Find where the given text appears and provide that cell's center as [x, y] coordinate. 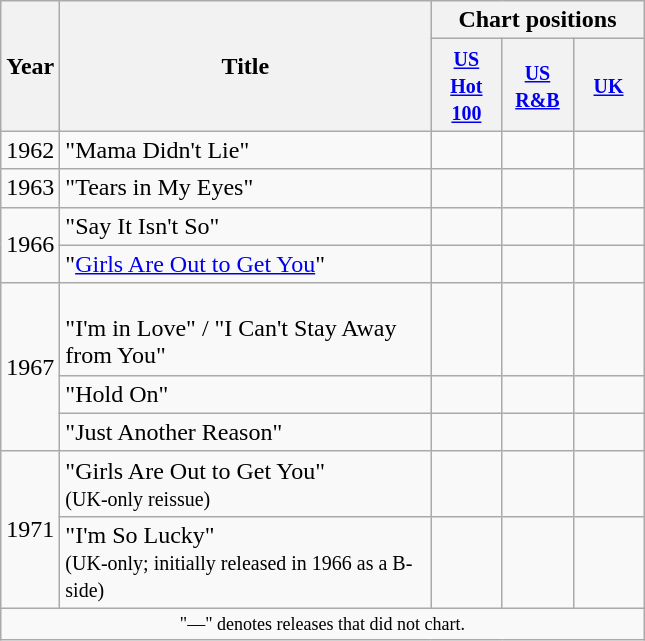
1963 [30, 188]
1967 [30, 367]
"Girls Are Out to Get You" (UK-only reissue) [246, 484]
"Tears in My Eyes" [246, 188]
"Just Another Reason" [246, 432]
US R&B [538, 85]
Year [30, 66]
1962 [30, 150]
1966 [30, 245]
"Hold On" [246, 394]
UK [608, 85]
"I'm in Love" / "I Can't Stay Away from You" [246, 329]
Chart positions [538, 20]
"—" denotes releases that did not chart. [322, 624]
"I'm So Lucky" (UK-only; initially released in 1966 as a B-side) [246, 562]
"Say It Isn't So" [246, 226]
"Girls Are Out to Get You" [246, 264]
US Hot 100 [466, 85]
Title [246, 66]
"Mama Didn't Lie" [246, 150]
1971 [30, 530]
